Detect which cell encompasses the target text, then output its (x, y) center coordinate. 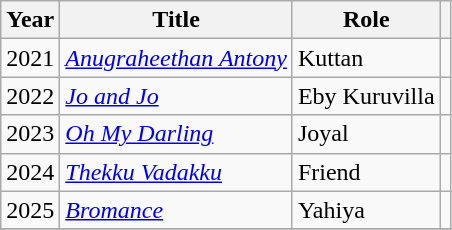
Year (30, 20)
2025 (30, 210)
Bromance (176, 210)
Yahiya (366, 210)
2022 (30, 96)
Anugraheethan Antony (176, 58)
Eby Kuruvilla (366, 96)
Role (366, 20)
Jo and Jo (176, 96)
Kuttan (366, 58)
2021 (30, 58)
Friend (366, 172)
Title (176, 20)
Joyal (366, 134)
2023 (30, 134)
Oh My Darling (176, 134)
2024 (30, 172)
Thekku Vadakku (176, 172)
